Search for the cell housing the specified text and yield its [X, Y] center coordinate. 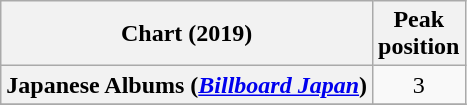
Japanese Albums (Billboard Japan) [187, 85]
Chart (2019) [187, 34]
Peakposition [419, 34]
3 [419, 85]
